Scan for the cell matching the given text and deliver its (x, y) coordinate at center. 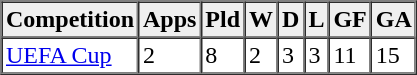
W (262, 20)
D (291, 20)
11 (350, 56)
GA (394, 20)
L (316, 20)
15 (394, 56)
8 (223, 56)
UEFA Cup (70, 56)
Competition (70, 20)
Apps (169, 20)
GF (350, 20)
Pld (223, 20)
